Capture the cell that displays the provided text and extract its (x, y) central coordinate. 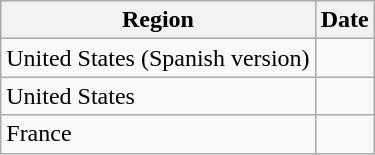
United States (158, 96)
Region (158, 20)
Date (344, 20)
United States (Spanish version) (158, 58)
France (158, 134)
